Determine the (x, y) coordinate at the center of the cell enclosing the given text.  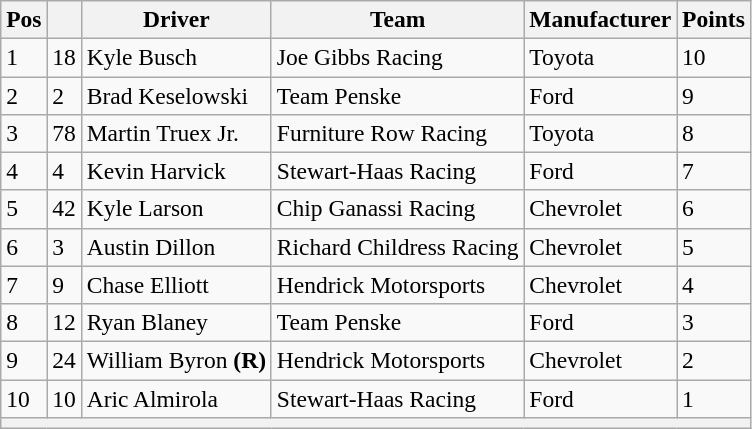
Kyle Larson (176, 209)
Austin Dillon (176, 247)
Chip Ganassi Racing (397, 209)
78 (64, 133)
Pos (24, 19)
12 (64, 322)
Manufacturer (600, 19)
Chase Elliott (176, 285)
Martin Truex Jr. (176, 133)
42 (64, 209)
Points (714, 19)
Richard Childress Racing (397, 247)
Aric Almirola (176, 398)
Kevin Harvick (176, 171)
William Byron (R) (176, 360)
Ryan Blaney (176, 322)
Driver (176, 19)
18 (64, 57)
24 (64, 360)
Brad Keselowski (176, 95)
Furniture Row Racing (397, 133)
Team (397, 19)
Kyle Busch (176, 57)
Joe Gibbs Racing (397, 57)
